Find where the given text appears and provide that cell's center as [x, y] coordinate. 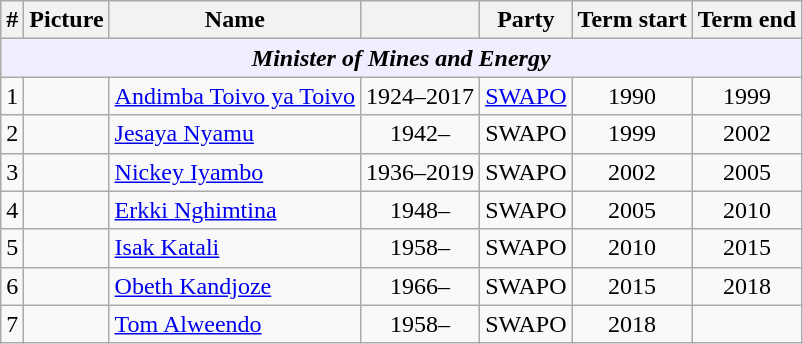
Party [526, 20]
1936–2019 [420, 172]
3 [12, 172]
Name [234, 20]
Picture [66, 20]
6 [12, 286]
Term start [632, 20]
Minister of Mines and Energy [402, 58]
2 [12, 134]
Nickey Iyambo [234, 172]
1990 [632, 96]
1924–2017 [420, 96]
4 [12, 210]
Term end [747, 20]
1966– [420, 286]
Jesaya Nyamu [234, 134]
5 [12, 248]
Tom Alweendo [234, 324]
Isak Katali [234, 248]
7 [12, 324]
1 [12, 96]
Andimba Toivo ya Toivo [234, 96]
Obeth Kandjoze [234, 286]
Erkki Nghimtina [234, 210]
1948– [420, 210]
# [12, 20]
1942– [420, 134]
